Detect which cell encompasses the target text, then output its (X, Y) center coordinate. 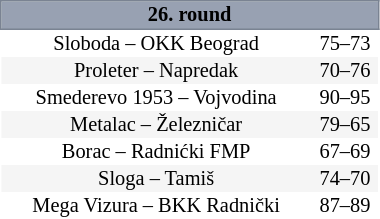
26. round (190, 15)
90–95 (344, 98)
70–76 (344, 70)
Sloboda – OKK Beograd (156, 43)
Smederevo 1953 – Vojvodina (156, 98)
Mega Vizura – BKK Radnički (156, 206)
67–69 (344, 152)
75–73 (344, 43)
87–89 (344, 206)
79–65 (344, 124)
Borac – Radnićki FMP (156, 152)
Metalac – Železničar (156, 124)
Proleter – Napredak (156, 70)
Sloga – Tamiš (156, 178)
74–70 (344, 178)
